Pinpoint the cell where the given text exists, returning its (X, Y) midpoint coordinate. 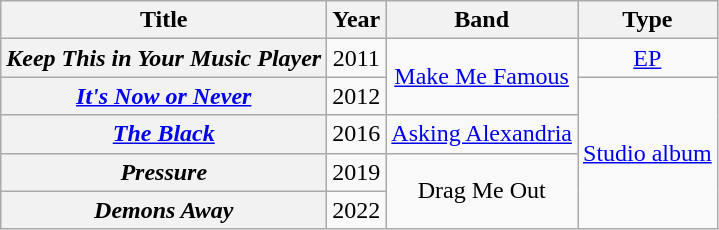
Type (648, 20)
2011 (356, 58)
Title (164, 20)
Demons Away (164, 210)
EP (648, 58)
Year (356, 20)
2019 (356, 172)
Band (482, 20)
Drag Me Out (482, 191)
2012 (356, 96)
It's Now or Never (164, 96)
The Black (164, 134)
Make Me Famous (482, 77)
Studio album (648, 153)
Keep This in Your Music Player (164, 58)
Asking Alexandria (482, 134)
2016 (356, 134)
2022 (356, 210)
Pressure (164, 172)
